Identify which cell holds the provided text, then report its (x, y) central coordinate. 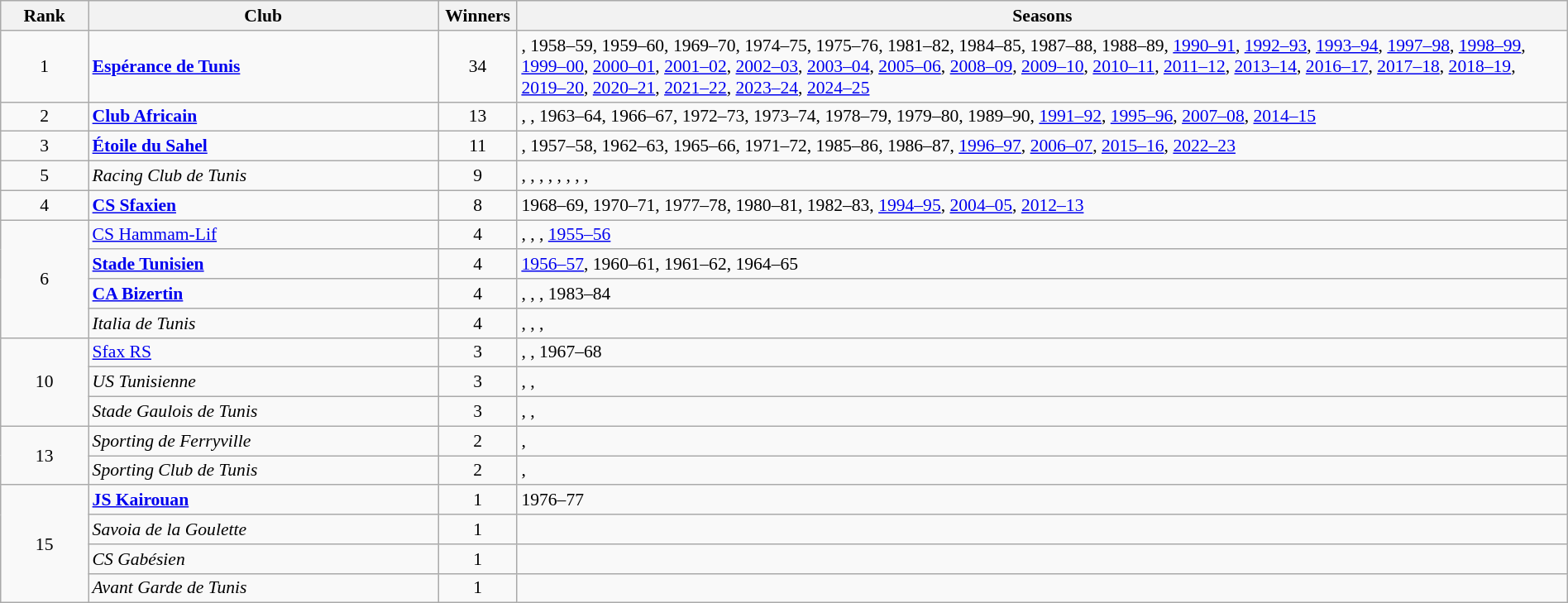
, , , (1042, 323)
, , , , , , , , (1042, 176)
CS Hammam-Lif (263, 235)
Avant Garde de Tunis (263, 588)
5 (45, 176)
6 (45, 279)
Sporting de Ferryville (263, 441)
8 (478, 205)
Rank (45, 16)
, , 1967–68 (1042, 352)
Sporting Club de Tunis (263, 471)
Étoile du Sahel (263, 146)
15 (45, 544)
9 (478, 176)
1956–57, 1960–61, 1961–62, 1964–65 (1042, 265)
Winners (478, 16)
Club (263, 16)
1976–77 (1042, 500)
11 (478, 146)
, , , 1983–84 (1042, 294)
Stade Gaulois de Tunis (263, 412)
CS Sfaxien (263, 205)
CS Gabésien (263, 559)
10 (45, 382)
Seasons (1042, 16)
, , 1963–64, 1966–67, 1972–73, 1973–74, 1978–79, 1979–80, 1989–90, 1991–92, 1995–96, 2007–08, 2014–15 (1042, 117)
Club Africain (263, 117)
Racing Club de Tunis (263, 176)
CA Bizertin (263, 294)
Stade Tunisien (263, 265)
Espérance de Tunis (263, 66)
34 (478, 66)
, , , 1955–56 (1042, 235)
Italia de Tunis (263, 323)
US Tunisienne (263, 382)
Sfax RS (263, 352)
, 1957–58, 1962–63, 1965–66, 1971–72, 1985–86, 1986–87, 1996–97, 2006–07, 2015–16, 2022–23 (1042, 146)
Savoia de la Goulette (263, 529)
1968–69, 1970–71, 1977–78, 1980–81, 1982–83, 1994–95, 2004–05, 2012–13 (1042, 205)
JS Kairouan (263, 500)
